Return [x, y] of the center of cell containing provided text 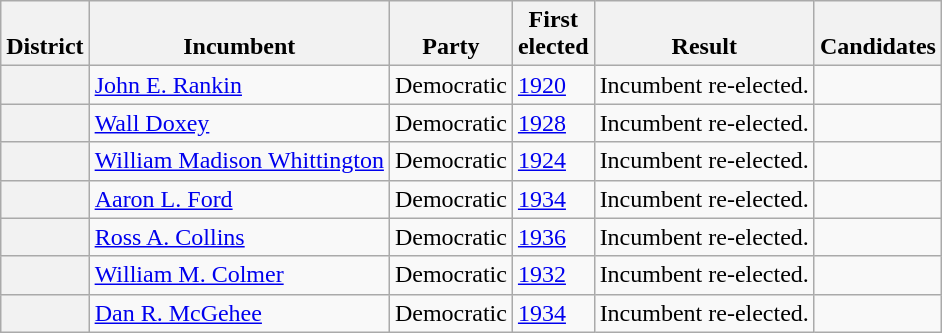
Wall Doxey [239, 123]
District [45, 34]
Firstelected [553, 34]
William M. Colmer [239, 275]
1928 [553, 123]
Aaron L. Ford [239, 199]
1920 [553, 85]
Result [704, 34]
Party [450, 34]
William Madison Whittington [239, 161]
1932 [553, 275]
1924 [553, 161]
Ross A. Collins [239, 237]
Dan R. McGehee [239, 313]
Candidates [878, 34]
John E. Rankin [239, 85]
Incumbent [239, 34]
1936 [553, 237]
